Extract the (X, Y) coordinate from the center of the cell holding the provided text.  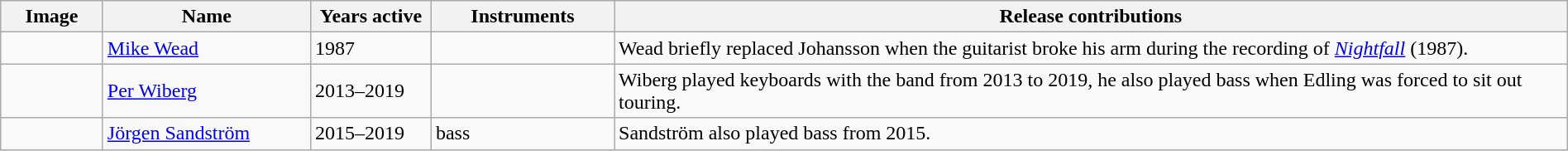
bass (523, 134)
Per Wiberg (207, 91)
Mike Wead (207, 48)
1987 (370, 48)
Sandström also played bass from 2015. (1090, 134)
Release contributions (1090, 17)
2015–2019 (370, 134)
Name (207, 17)
Image (52, 17)
Years active (370, 17)
Jörgen Sandström (207, 134)
2013–2019 (370, 91)
Wead briefly replaced Johansson when the guitarist broke his arm during the recording of Nightfall (1987). (1090, 48)
Instruments (523, 17)
Wiberg played keyboards with the band from 2013 to 2019, he also played bass when Edling was forced to sit out touring. (1090, 91)
